Extract the [X, Y] coordinate from the center of the cell holding the provided text.  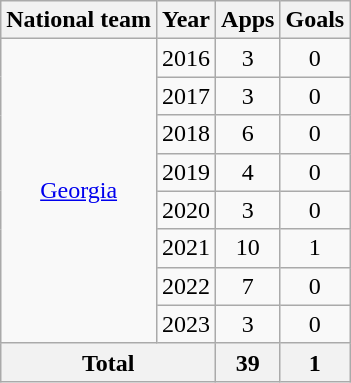
7 [248, 286]
National team [79, 20]
Georgia [79, 191]
2016 [186, 58]
Apps [248, 20]
4 [248, 172]
10 [248, 248]
Year [186, 20]
Goals [315, 20]
2018 [186, 134]
2020 [186, 210]
2023 [186, 324]
Total [108, 362]
6 [248, 134]
2019 [186, 172]
2017 [186, 96]
2022 [186, 286]
2021 [186, 248]
39 [248, 362]
